From the cell containing the given text, extract its center point as (X, Y) coordinate. 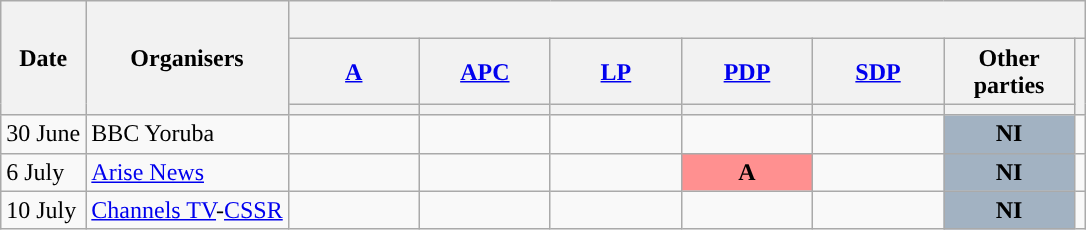
PDP (746, 72)
Organisers (187, 58)
LP (616, 72)
Arise News (187, 172)
30 June (44, 134)
Channels TV-CSSR (187, 210)
SDP (878, 72)
10 July (44, 210)
6 July (44, 172)
BBC Yoruba (187, 134)
Date (44, 58)
APC (484, 72)
Other parties (1010, 72)
